Capture the cell that displays the provided text and extract its (x, y) central coordinate. 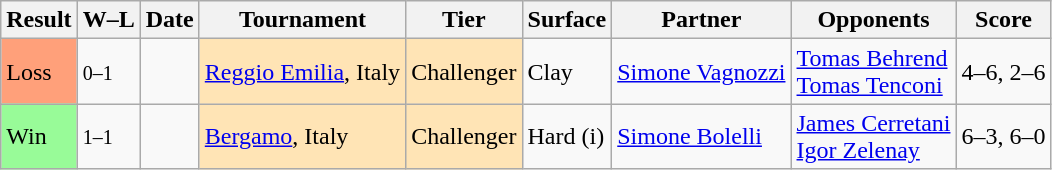
Score (1004, 20)
James Cerretani Igor Zelenay (874, 136)
Win (39, 136)
W–L (108, 20)
Simone Vagnozzi (702, 72)
4–6, 2–6 (1004, 72)
Tomas Behrend Tomas Tenconi (874, 72)
Bergamo, Italy (302, 136)
0–1 (108, 72)
Partner (702, 20)
Hard (i) (567, 136)
Tournament (302, 20)
Opponents (874, 20)
Loss (39, 72)
Clay (567, 72)
Simone Bolelli (702, 136)
Surface (567, 20)
Tier (464, 20)
Result (39, 20)
Date (170, 20)
1–1 (108, 136)
Reggio Emilia, Italy (302, 72)
6–3, 6–0 (1004, 136)
